Pinpoint the cell where the given text exists, returning its [x, y] midpoint coordinate. 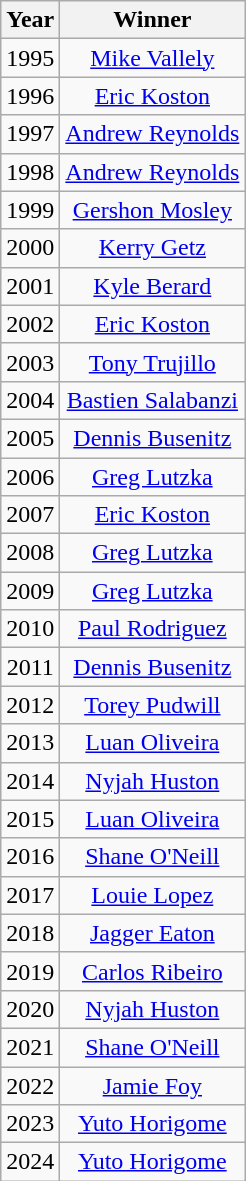
2016 [30, 857]
2018 [30, 933]
1998 [30, 172]
Jamie Foy [152, 1085]
Carlos Ribeiro [152, 971]
2006 [30, 477]
2011 [30, 667]
2003 [30, 362]
Bastien Salabanzi [152, 400]
1999 [30, 210]
2013 [30, 743]
2024 [30, 1162]
2010 [30, 629]
2005 [30, 438]
2008 [30, 553]
2019 [30, 971]
Paul Rodriguez [152, 629]
1997 [30, 134]
2001 [30, 286]
2009 [30, 591]
2015 [30, 819]
1995 [30, 58]
Torey Pudwill [152, 705]
Louie Lopez [152, 895]
Jagger Eaton [152, 933]
Kerry Getz [152, 248]
1996 [30, 96]
2007 [30, 515]
Kyle Berard [152, 286]
Winner [152, 20]
Gershon Mosley [152, 210]
Year [30, 20]
2000 [30, 248]
2022 [30, 1085]
2002 [30, 324]
2017 [30, 895]
2004 [30, 400]
2020 [30, 1009]
Tony Trujillo [152, 362]
2023 [30, 1124]
2012 [30, 705]
2021 [30, 1047]
Mike Vallely [152, 58]
2014 [30, 781]
